Capture the cell that displays the provided text and extract its (X, Y) central coordinate. 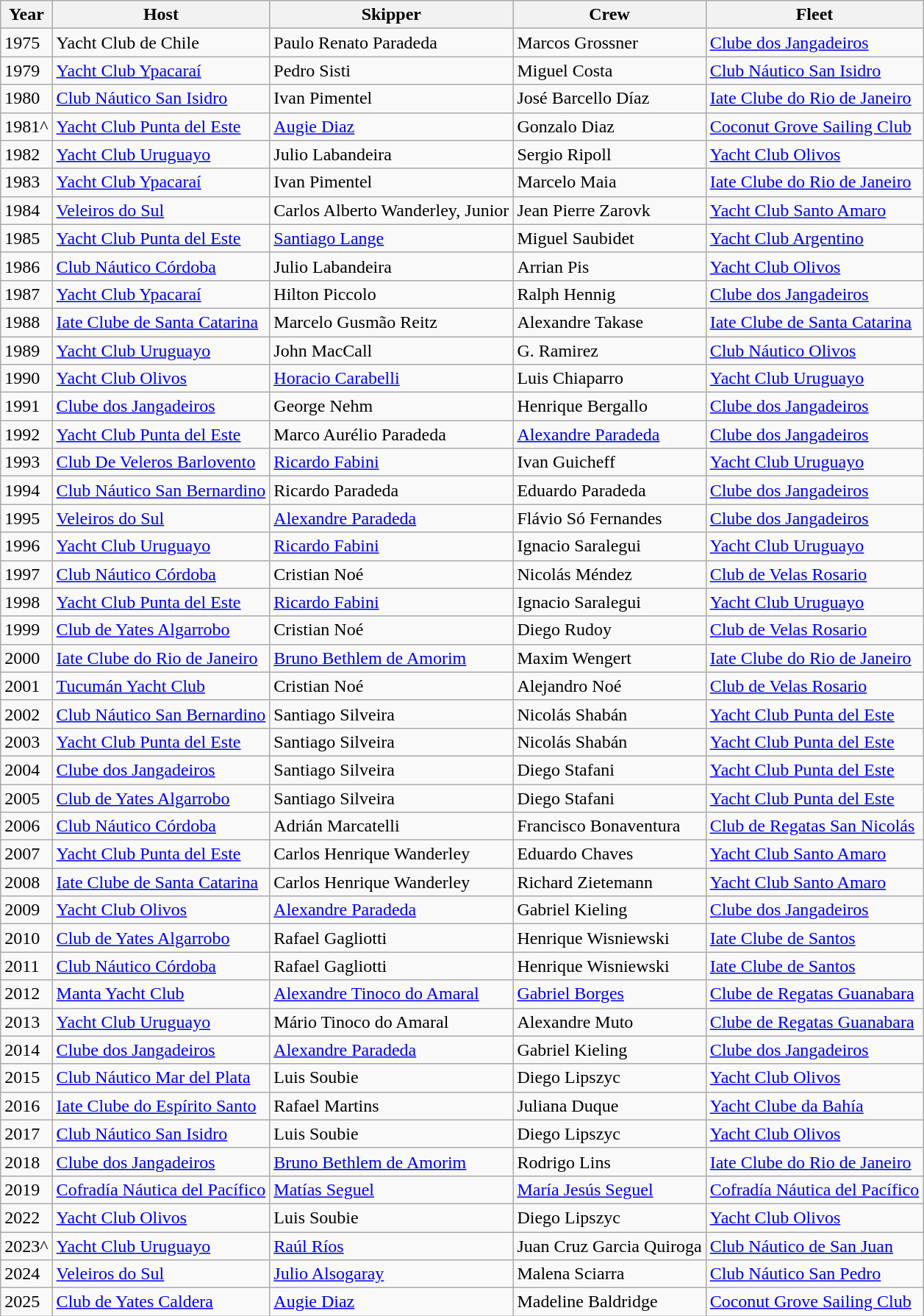
Julio Alsogaray (391, 1274)
John MacCall (391, 351)
Juliana Duque (609, 1106)
2025 (26, 1302)
1987 (26, 294)
Club Náutico Olivos (814, 351)
Eduardo Paradeda (609, 490)
2001 (26, 686)
Arrian Pis (609, 266)
1994 (26, 490)
Adrián Marcatelli (391, 826)
Pedro Sisti (391, 71)
Gonzalo Diaz (609, 126)
2024 (26, 1274)
2004 (26, 770)
Malena Sciarra (609, 1274)
María Jesús Seguel (609, 1190)
2003 (26, 742)
Rafael Martins (391, 1106)
Marcelo Maia (609, 182)
G. Ramirez (609, 351)
Club Náutico Mar del Plata (161, 1078)
Ivan Guicheff (609, 462)
Matías Seguel (391, 1190)
Gabriel Borges (609, 994)
Rodrigo Lins (609, 1162)
Alexandre Muto (609, 1022)
Fleet (814, 15)
1975 (26, 43)
Yacht Club de Chile (161, 43)
1992 (26, 435)
Paulo Renato Paradeda (391, 43)
Juan Cruz Garcia Quiroga (609, 1246)
2011 (26, 966)
2009 (26, 910)
2006 (26, 826)
Hilton Piccolo (391, 294)
1984 (26, 210)
Madeline Baldridge (609, 1302)
2008 (26, 882)
Marco Aurélio Paradeda (391, 435)
1979 (26, 71)
1980 (26, 99)
Club De Veleros Barlovento (161, 462)
1999 (26, 630)
Carlos Alberto Wanderley, Junior (391, 210)
Miguel Saubidet (609, 238)
2012 (26, 994)
Club de Yates Caldera (161, 1302)
2007 (26, 854)
Ralph Hennig (609, 294)
George Nehm (391, 407)
Yacht Club Argentino (814, 238)
Marcelo Gusmão Reitz (391, 322)
1997 (26, 574)
Sergio Ripoll (609, 154)
1993 (26, 462)
Horacio Carabelli (391, 379)
Eduardo Chaves (609, 854)
Henrique Bergallo (609, 407)
2022 (26, 1217)
1989 (26, 351)
1995 (26, 518)
1982 (26, 154)
Maxim Wengert (609, 658)
1981^ (26, 126)
Yacht Clube da Bahía (814, 1106)
1988 (26, 322)
Jean Pierre Zarovk (609, 210)
Club de Regatas San Nicolás (814, 826)
2014 (26, 1050)
2019 (26, 1190)
1983 (26, 182)
Marcos Grossner (609, 43)
2015 (26, 1078)
Santiago Lange (391, 238)
2023^ (26, 1246)
Tucumán Yacht Club (161, 686)
Luis Chiaparro (609, 379)
Alexandre Tinoco do Amaral (391, 994)
2002 (26, 714)
2013 (26, 1022)
Iate Clube do Espírito Santo (161, 1106)
Skipper (391, 15)
Club Náutico San Pedro (814, 1274)
Raúl Ríos (391, 1246)
Diego Rudoy (609, 630)
2005 (26, 798)
Alejandro Noé (609, 686)
1998 (26, 602)
Manta Yacht Club (161, 994)
José Barcello Díaz (609, 99)
Nicolás Méndez (609, 574)
2000 (26, 658)
Miguel Costa (609, 71)
Ricardo Paradeda (391, 490)
1991 (26, 407)
2010 (26, 938)
2017 (26, 1134)
1985 (26, 238)
Francisco Bonaventura (609, 826)
1990 (26, 379)
Year (26, 15)
1996 (26, 546)
Host (161, 15)
Crew (609, 15)
Alexandre Takase (609, 322)
Richard Zietemann (609, 882)
Mário Tinoco do Amaral (391, 1022)
2018 (26, 1162)
1986 (26, 266)
2016 (26, 1106)
Club Náutico de San Juan (814, 1246)
Flávio Só Fernandes (609, 518)
